Return (x, y) of the center of cell containing provided text 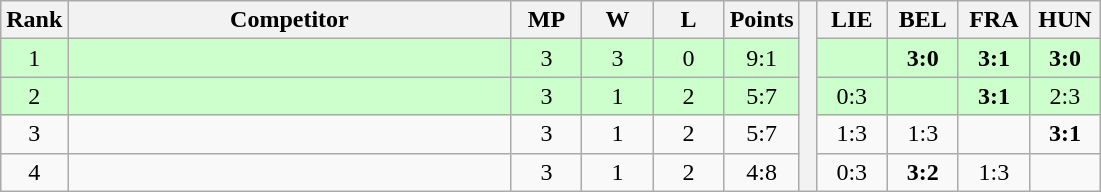
0 (688, 58)
3:2 (922, 172)
MP (546, 20)
4:8 (762, 172)
Competitor (290, 20)
Points (762, 20)
HUN (1064, 20)
9:1 (762, 58)
FRA (994, 20)
2:3 (1064, 96)
BEL (922, 20)
4 (34, 172)
W (618, 20)
L (688, 20)
LIE (852, 20)
Rank (34, 20)
